Locate the cell with the specified text and output its (X, Y) center coordinate. 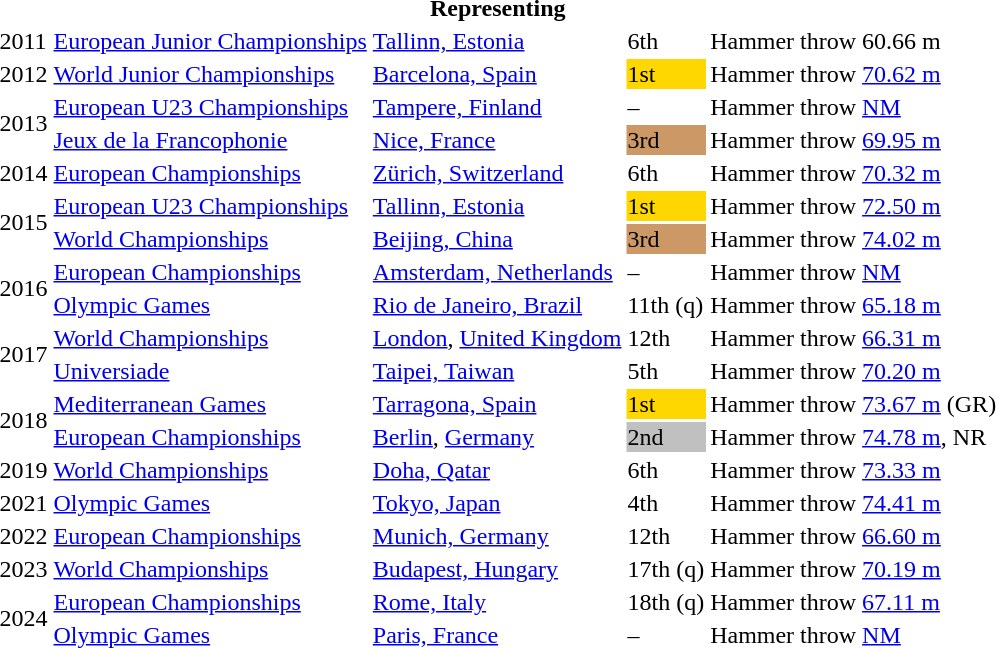
Amsterdam, Netherlands (497, 272)
Zürich, Switzerland (497, 173)
World Junior Championships (210, 74)
Tampere, Finland (497, 107)
Tokyo, Japan (497, 503)
4th (666, 503)
Tarragona, Spain (497, 404)
Munich, Germany (497, 536)
Barcelona, Spain (497, 74)
Doha, Qatar (497, 470)
18th (q) (666, 602)
Beijing, China (497, 239)
17th (q) (666, 569)
11th (q) (666, 305)
Rome, Italy (497, 602)
Taipei, Taiwan (497, 371)
Nice, France (497, 140)
Berlin, Germany (497, 437)
London, United Kingdom (497, 338)
Universiade (210, 371)
Rio de Janeiro, Brazil (497, 305)
5th (666, 371)
2nd (666, 437)
Mediterranean Games (210, 404)
European Junior Championships (210, 41)
Jeux de la Francophonie (210, 140)
Budapest, Hungary (497, 569)
